Return (x, y) of the center of cell containing provided text 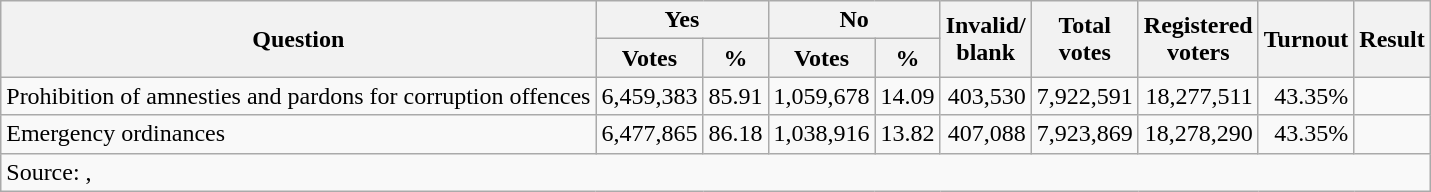
1,038,916 (822, 134)
7,922,591 (1084, 96)
13.82 (908, 134)
85.91 (736, 96)
Invalid/blank (986, 39)
Totalvotes (1084, 39)
Result (1392, 39)
403,530 (986, 96)
Emergency ordinances (298, 134)
18,278,290 (1198, 134)
Yes (682, 20)
6,477,865 (650, 134)
6,459,383 (650, 96)
Prohibition of amnesties and pardons for corruption offences (298, 96)
7,923,869 (1084, 134)
Source: , (716, 172)
14.09 (908, 96)
407,088 (986, 134)
Question (298, 39)
1,059,678 (822, 96)
Registeredvoters (1198, 39)
No (854, 20)
86.18 (736, 134)
18,277,511 (1198, 96)
Turnout (1306, 39)
